Identify which cell holds the provided text, then report its (X, Y) central coordinate. 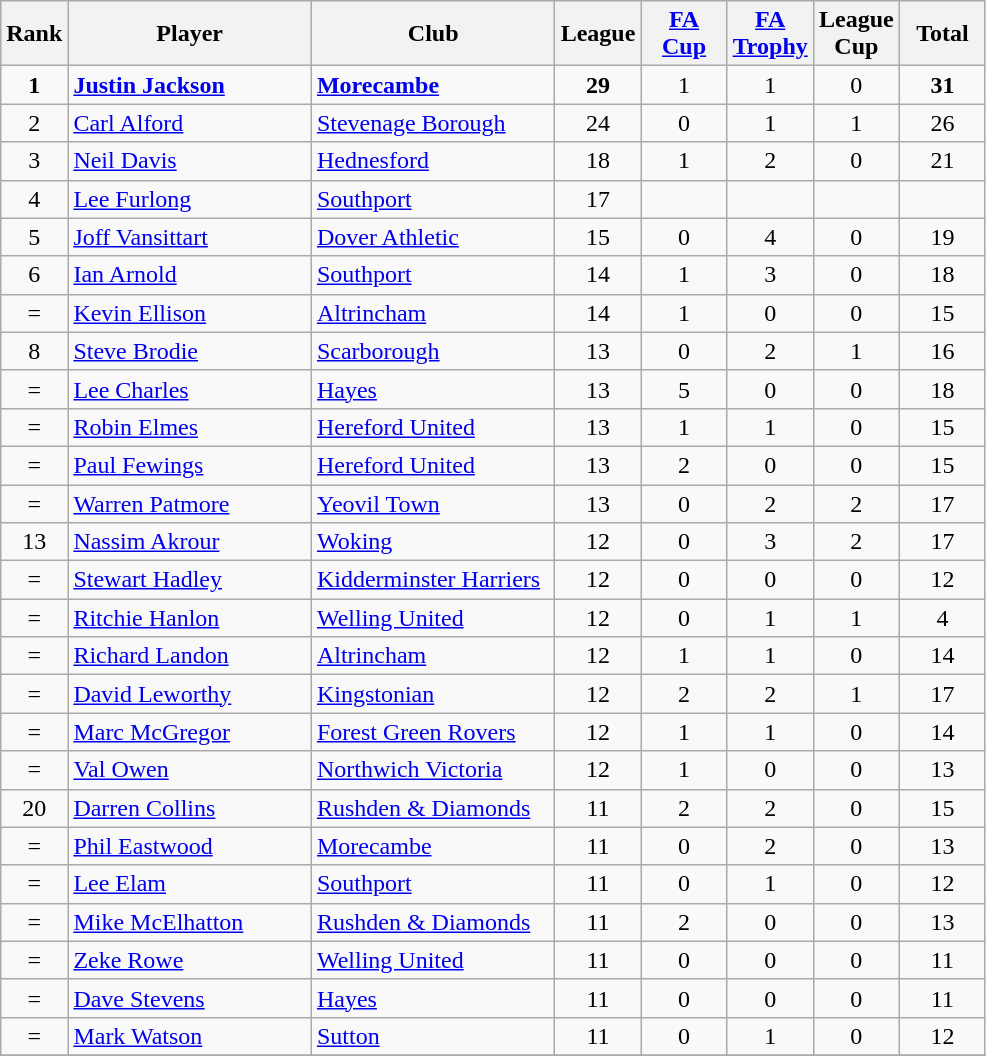
FA Trophy (770, 34)
League Cup (856, 34)
20 (34, 808)
Hednesford (433, 161)
Kidderminster Harriers (433, 580)
Richard Landon (190, 656)
Kingstonian (433, 694)
Northwich Victoria (433, 770)
Woking (433, 542)
Rank (34, 34)
6 (34, 275)
Zeke Rowe (190, 960)
Kevin Ellison (190, 313)
Forest Green Rovers (433, 732)
Lee Charles (190, 389)
Nassim Akrour (190, 542)
Carl Alford (190, 123)
31 (942, 85)
David Leworthy (190, 694)
Stewart Hadley (190, 580)
Dover Athletic (433, 237)
Paul Fewings (190, 465)
Mark Watson (190, 1036)
Phil Eastwood (190, 846)
Player (190, 34)
League (598, 34)
Joff Vansittart (190, 237)
Dave Stevens (190, 998)
Justin Jackson (190, 85)
Lee Elam (190, 884)
Warren Patmore (190, 503)
Mike McElhatton (190, 922)
26 (942, 123)
Neil Davis (190, 161)
Yeovil Town (433, 503)
Val Owen (190, 770)
Ian Arnold (190, 275)
Club (433, 34)
16 (942, 351)
Lee Furlong (190, 199)
21 (942, 161)
Darren Collins (190, 808)
8 (34, 351)
Scarborough (433, 351)
Total (942, 34)
Steve Brodie (190, 351)
19 (942, 237)
Ritchie Hanlon (190, 618)
Sutton (433, 1036)
FA Cup (684, 34)
Robin Elmes (190, 427)
24 (598, 123)
29 (598, 85)
Stevenage Borough (433, 123)
Marc McGregor (190, 732)
